Provide the [X, Y] coordinate of the cell's center where the given text is located.  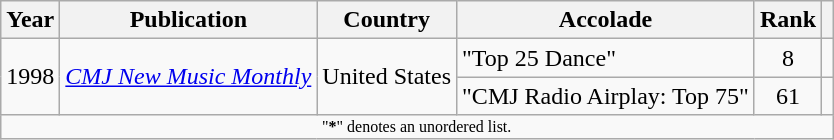
61 [788, 96]
8 [788, 58]
1998 [30, 77]
Country [387, 20]
United States [387, 77]
"*" denotes an unordered list. [417, 127]
Year [30, 20]
CMJ New Music Monthly [188, 77]
Rank [788, 20]
"CMJ Radio Airplay: Top 75" [606, 96]
Publication [188, 20]
"Top 25 Dance" [606, 58]
Accolade [606, 20]
